Search for the cell housing the specified text and yield its (x, y) center coordinate. 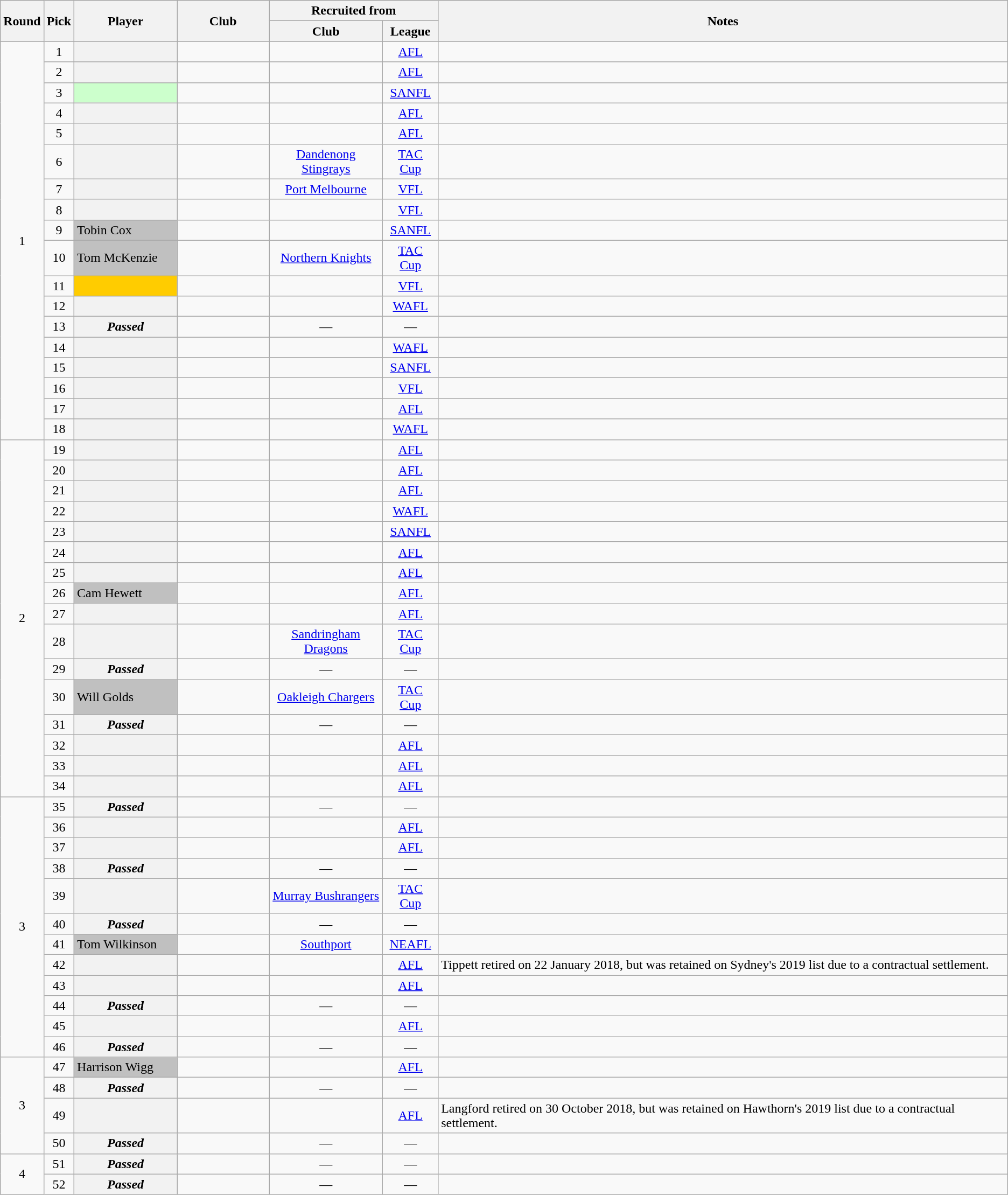
11 (59, 286)
36 (59, 827)
15 (59, 368)
28 (59, 642)
49 (59, 1116)
19 (59, 450)
46 (59, 1047)
47 (59, 1067)
38 (59, 868)
45 (59, 1026)
21 (59, 491)
Cam Hewett (126, 593)
Tom McKenzie (126, 257)
43 (59, 985)
Northern Knights (326, 257)
31 (59, 725)
Tobin Cox (126, 230)
Recruited from (354, 11)
39 (59, 896)
27 (59, 613)
23 (59, 532)
26 (59, 593)
8 (59, 209)
32 (59, 745)
18 (59, 429)
Notes (723, 21)
12 (59, 306)
Oakleigh Chargers (326, 697)
44 (59, 1006)
Southport (326, 944)
41 (59, 944)
Tippett retired on 22 January 2018, but was retained on Sydney's 2019 list due to a contractual settlement. (723, 965)
Player (126, 21)
20 (59, 470)
Dandenong Stingrays (326, 162)
Round (22, 21)
42 (59, 965)
16 (59, 388)
29 (59, 669)
Langford retired on 30 October 2018, but was retained on Hawthorn's 2019 list due to a contractual settlement. (723, 1116)
22 (59, 511)
14 (59, 347)
Will Golds (126, 697)
League (410, 31)
Murray Bushrangers (326, 896)
Tom Wilkinson (126, 944)
30 (59, 697)
48 (59, 1088)
NEAFL (410, 944)
7 (59, 189)
25 (59, 572)
Sandringham Dragons (326, 642)
51 (59, 1164)
37 (59, 848)
33 (59, 766)
34 (59, 786)
5 (59, 134)
6 (59, 162)
50 (59, 1143)
40 (59, 924)
10 (59, 257)
Port Melbourne (326, 189)
13 (59, 327)
35 (59, 807)
24 (59, 552)
9 (59, 230)
52 (59, 1184)
Pick (59, 21)
Harrison Wigg (126, 1067)
17 (59, 409)
